Find where the given text appears and provide that cell's center as (X, Y) coordinate. 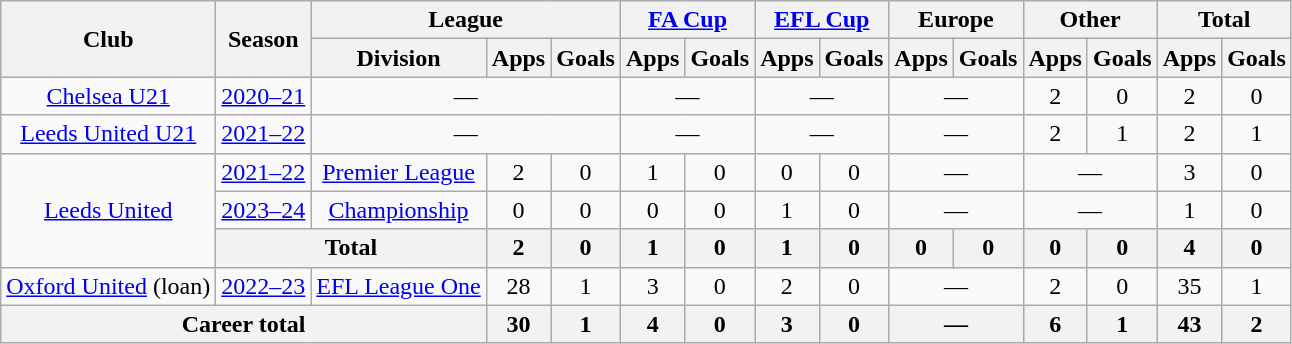
2023–24 (264, 210)
30 (518, 324)
Leeds United (108, 210)
43 (1189, 324)
35 (1189, 286)
Season (264, 39)
Europe (956, 20)
FA Cup (687, 20)
Career total (244, 324)
Club (108, 39)
2020–21 (264, 96)
Premier League (398, 172)
Leeds United U21 (108, 134)
6 (1055, 324)
Oxford United (loan) (108, 286)
Division (398, 58)
EFL League One (398, 286)
28 (518, 286)
League (466, 20)
Championship (398, 210)
Chelsea U21 (108, 96)
2022–23 (264, 286)
EFL Cup (822, 20)
Other (1090, 20)
